From the cell containing the given text, extract its center point as [X, Y] coordinate. 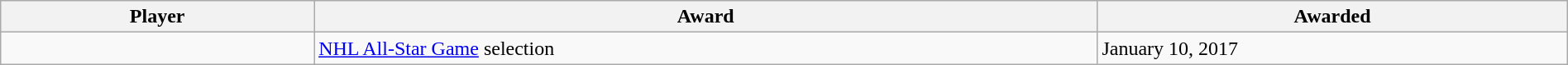
Award [706, 17]
Awarded [1332, 17]
Player [157, 17]
January 10, 2017 [1332, 48]
NHL All-Star Game selection [706, 48]
